Scan for the cell matching the given text and deliver its (X, Y) coordinate at center. 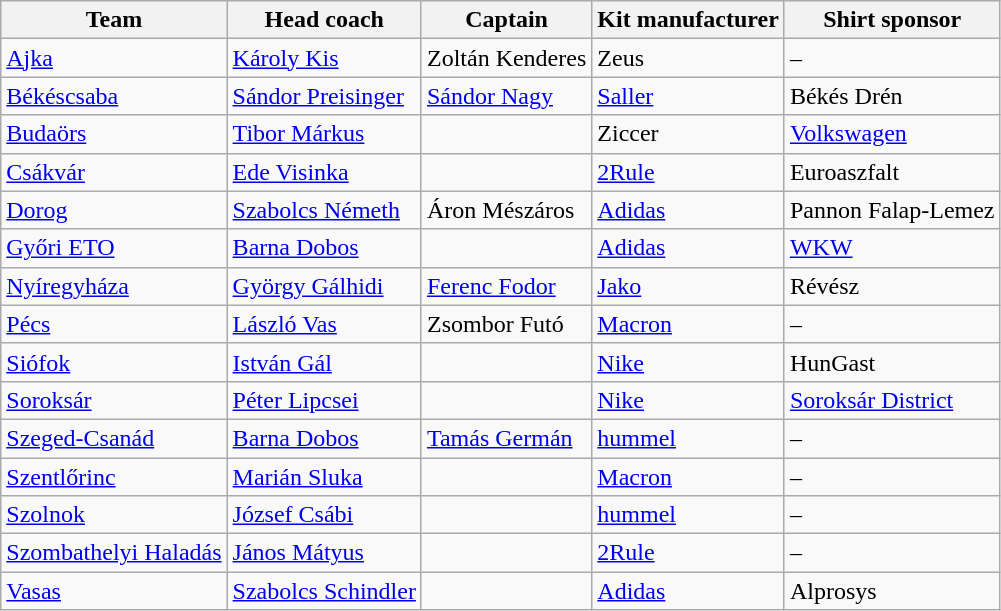
Siófok (114, 362)
László Vas (324, 324)
Tamás Germán (506, 438)
Pécs (114, 324)
Marián Sluka (324, 477)
Áron Mészáros (506, 210)
Győri ETO (114, 248)
Head coach (324, 20)
Ziccer (688, 134)
Dorog (114, 210)
Saller (688, 96)
Volkswagen (892, 134)
Békéscsaba (114, 96)
Pannon Falap-Lemez (892, 210)
Captain (506, 20)
Péter Lipcsei (324, 400)
György Gálhidi (324, 286)
József Csábi (324, 515)
Tibor Márkus (324, 134)
Ajka (114, 58)
Ferenc Fodor (506, 286)
Zsombor Futó (506, 324)
Révész (892, 286)
Szabolcs Németh (324, 210)
Szabolcs Schindler (324, 591)
Jako (688, 286)
Kit manufacturer (688, 20)
WKW (892, 248)
HunGast (892, 362)
Zeus (688, 58)
Team (114, 20)
Euroaszfalt (892, 172)
Békés Drén (892, 96)
Csákvár (114, 172)
Soroksár (114, 400)
Sándor Preisinger (324, 96)
Ede Visinka (324, 172)
Soroksár District (892, 400)
Zoltán Kenderes (506, 58)
Szeged-Csanád (114, 438)
Budaörs (114, 134)
István Gál (324, 362)
Szombathelyi Haladás (114, 553)
Szentlőrinc (114, 477)
Shirt sponsor (892, 20)
Szolnok (114, 515)
Sándor Nagy (506, 96)
János Mátyus (324, 553)
Alprosys (892, 591)
Vasas (114, 591)
Károly Kis (324, 58)
Nyíregyháza (114, 286)
